Capture the cell that displays the provided text and extract its (x, y) central coordinate. 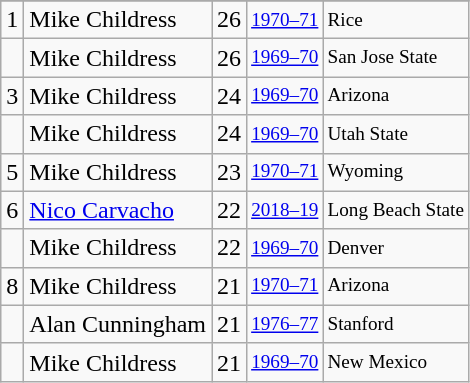
23 (230, 172)
New Mexico (396, 362)
Utah State (396, 134)
1976–77 (285, 324)
Alan Cunningham (118, 324)
8 (12, 286)
Nico Carvacho (118, 210)
Long Beach State (396, 210)
Wyoming (396, 172)
Denver (396, 248)
1 (12, 20)
San Jose State (396, 58)
3 (12, 96)
Stanford (396, 324)
5 (12, 172)
2018–19 (285, 210)
6 (12, 210)
Rice (396, 20)
